Capture the cell that displays the provided text and extract its [X, Y] central coordinate. 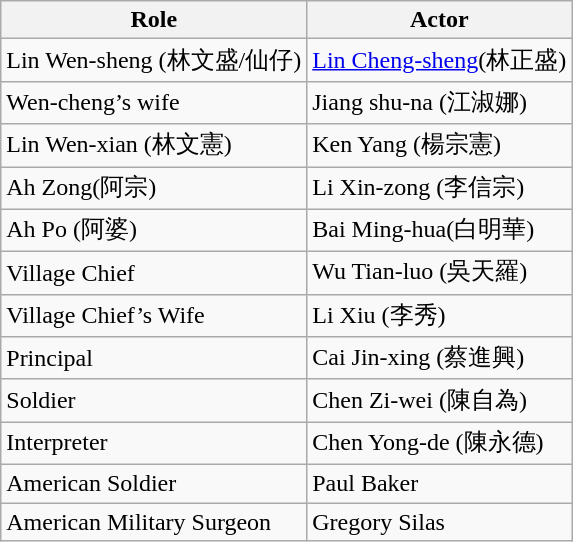
Lin Cheng-sheng(林正盛) [440, 60]
Paul Baker [440, 483]
Village Chief [154, 274]
Li Xin-zong (李信宗) [440, 188]
Gregory Silas [440, 521]
Soldier [154, 400]
Actor [440, 20]
Village Chief’s Wife [154, 316]
Bai Ming-hua(白明華) [440, 230]
Ah Po (阿婆) [154, 230]
Li Xiu (李秀) [440, 316]
Chen Yong-de (陳永德) [440, 444]
American Military Surgeon [154, 521]
Wu Tian-luo (吳天羅) [440, 274]
American Soldier [154, 483]
Wen-cheng’s wife [154, 102]
Lin Wen-xian (林文憲) [154, 146]
Interpreter [154, 444]
Role [154, 20]
Principal [154, 358]
Cai Jin-xing (蔡進興) [440, 358]
Lin Wen-sheng (林文盛/仙仔) [154, 60]
Ah Zong(阿宗) [154, 188]
Jiang shu-na (江淑娜) [440, 102]
Chen Zi-wei (陳自為) [440, 400]
Ken Yang (楊宗憲) [440, 146]
